Pinpoint the cell where the given text exists, returning its [x, y] midpoint coordinate. 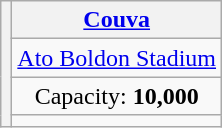
Ato Boldon Stadium [117, 58]
Capacity: 10,000 [117, 96]
Couva [117, 20]
